Return (X, Y) of the center of cell containing provided text 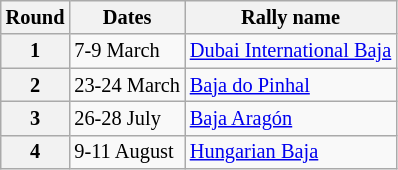
Dates (127, 17)
7-9 March (127, 51)
9-11 August (127, 152)
Round (36, 17)
Rally name (290, 17)
26-28 July (127, 118)
1 (36, 51)
4 (36, 152)
Baja do Pinhal (290, 85)
Baja Aragón (290, 118)
3 (36, 118)
Hungarian Baja (290, 152)
Dubai International Baja (290, 51)
23-24 March (127, 85)
2 (36, 85)
